Output the (x, y) coordinate of the center of the cell containing the given text.  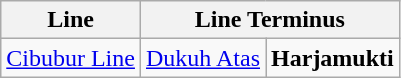
Line Terminus (270, 20)
Harjamukti (333, 58)
Line (71, 20)
Dukuh Atas (202, 58)
Cibubur Line (71, 58)
